Return the (x, y) coordinate for the center point of the cell that contains the specified text.  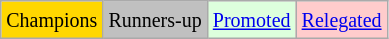
Relegated (342, 20)
Promoted (252, 20)
Champions (52, 20)
Runners-up (155, 20)
